Determine the [X, Y] coordinate at the center of the cell enclosing the given text.  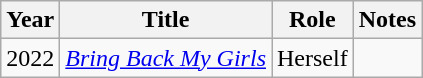
Herself [313, 58]
2022 [30, 58]
Year [30, 20]
Role [313, 20]
Bring Back My Girls [166, 58]
Title [166, 20]
Notes [387, 20]
